Pinpoint the cell where the given text exists, returning its (X, Y) midpoint coordinate. 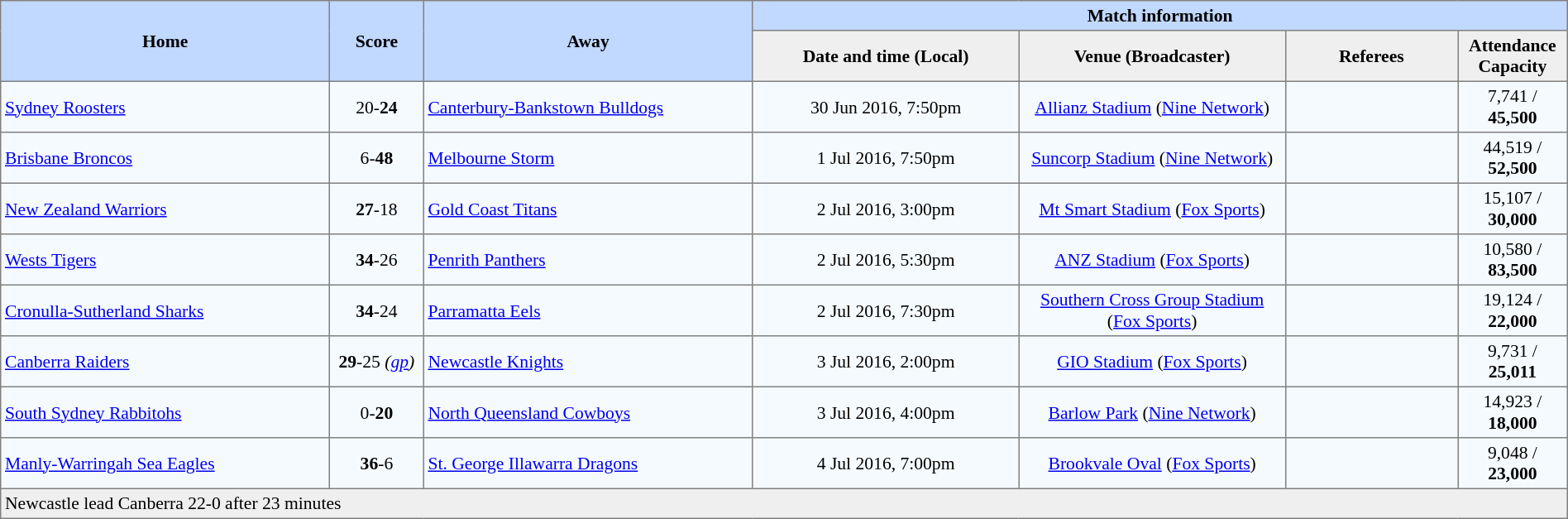
Canterbury-Bankstown Bulldogs (588, 107)
Date and time (Local) (886, 56)
10,580 / 83,500 (1513, 260)
Gold Coast Titans (588, 209)
7,741 / 45,500 (1513, 107)
Cronulla-Sutherland Sharks (165, 310)
36-6 (377, 464)
Newcastle Knights (588, 362)
Southern Cross Group Stadium (Fox Sports) (1152, 310)
Attendance Capacity (1513, 56)
3 Jul 2016, 2:00pm (886, 362)
Match information (1159, 16)
Parramatta Eels (588, 310)
St. George Illawarra Dragons (588, 464)
ANZ Stadium (Fox Sports) (1152, 260)
2 Jul 2016, 3:00pm (886, 209)
4 Jul 2016, 7:00pm (886, 464)
Sydney Roosters (165, 107)
34-26 (377, 260)
Manly-Warringah Sea Eagles (165, 464)
Brookvale Oval (Fox Sports) (1152, 464)
20-24 (377, 107)
Home (165, 41)
New Zealand Warriors (165, 209)
30 Jun 2016, 7:50pm (886, 107)
34-24 (377, 310)
6-48 (377, 158)
Away (588, 41)
Brisbane Broncos (165, 158)
GIO Stadium (Fox Sports) (1152, 362)
Mt Smart Stadium (Fox Sports) (1152, 209)
Wests Tigers (165, 260)
44,519 / 52,500 (1513, 158)
North Queensland Cowboys (588, 412)
29-25 (gp) (377, 362)
9,731 / 25,011 (1513, 362)
14,923 / 18,000 (1513, 412)
9,048 / 23,000 (1513, 464)
19,124 / 22,000 (1513, 310)
Score (377, 41)
South Sydney Rabbitohs (165, 412)
1 Jul 2016, 7:50pm (886, 158)
Allianz Stadium (Nine Network) (1152, 107)
15,107 / 30,000 (1513, 209)
Melbourne Storm (588, 158)
Canberra Raiders (165, 362)
Newcastle lead Canberra 22-0 after 23 minutes (784, 503)
2 Jul 2016, 5:30pm (886, 260)
Referees (1371, 56)
Suncorp Stadium (Nine Network) (1152, 158)
3 Jul 2016, 4:00pm (886, 412)
Venue (Broadcaster) (1152, 56)
Barlow Park (Nine Network) (1152, 412)
2 Jul 2016, 7:30pm (886, 310)
0-20 (377, 412)
Penrith Panthers (588, 260)
27-18 (377, 209)
